Locate the cell with the specified text and output its (x, y) center coordinate. 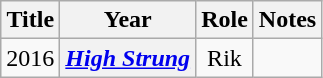
Year (128, 20)
Notes (287, 20)
2016 (30, 58)
Rik (225, 58)
Role (225, 20)
High Strung (128, 58)
Title (30, 20)
